Search for the cell housing the specified text and yield its [X, Y] center coordinate. 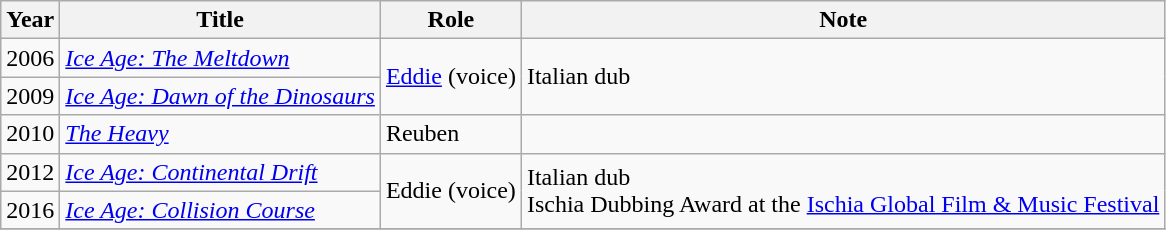
Ice Age: Continental Drift [220, 172]
Role [450, 20]
Title [220, 20]
Ice Age: Collision Course [220, 210]
Italian dub [842, 77]
2016 [30, 210]
The Heavy [220, 134]
Ice Age: Dawn of the Dinosaurs [220, 96]
2012 [30, 172]
Reuben [450, 134]
Ice Age: The Meltdown [220, 58]
Year [30, 20]
Note [842, 20]
2009 [30, 96]
Italian dubIschia Dubbing Award at the Ischia Global Film & Music Festival [842, 191]
2006 [30, 58]
2010 [30, 134]
